Identify which cell holds the provided text, then report its (X, Y) central coordinate. 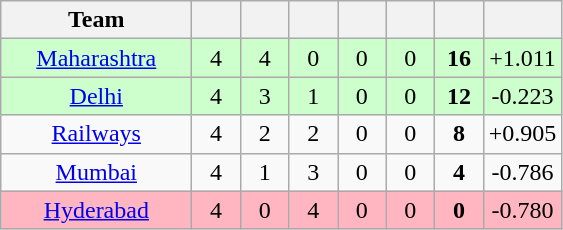
Delhi (96, 96)
Team (96, 20)
+1.011 (522, 58)
Hyderabad (96, 210)
-0.223 (522, 96)
-0.780 (522, 210)
12 (460, 96)
-0.786 (522, 172)
Maharashtra (96, 58)
Railways (96, 134)
16 (460, 58)
+0.905 (522, 134)
8 (460, 134)
Mumbai (96, 172)
